Return (X, Y) of the center of cell containing provided text 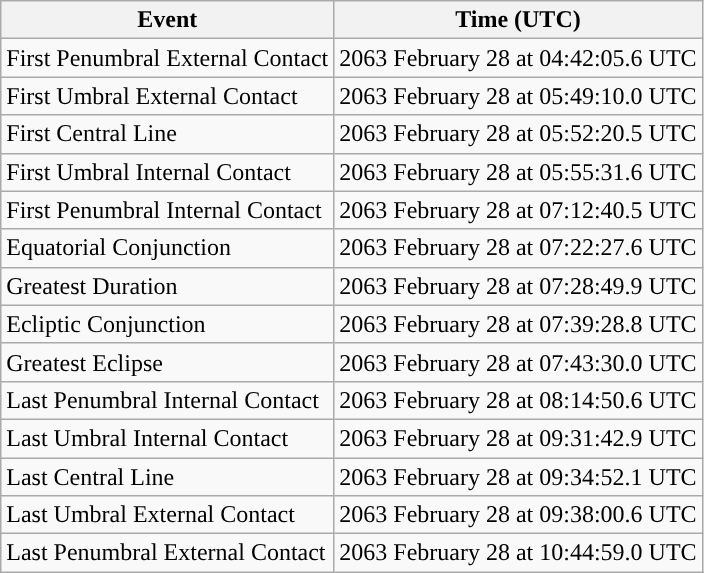
2063 February 28 at 07:22:27.6 UTC (518, 248)
Last Umbral External Contact (168, 515)
2063 February 28 at 04:42:05.6 UTC (518, 58)
First Penumbral External Contact (168, 58)
2063 February 28 at 09:34:52.1 UTC (518, 477)
Last Umbral Internal Contact (168, 438)
First Central Line (168, 134)
Ecliptic Conjunction (168, 324)
Time (UTC) (518, 20)
2063 February 28 at 05:52:20.5 UTC (518, 134)
2063 February 28 at 05:49:10.0 UTC (518, 96)
2063 February 28 at 08:14:50.6 UTC (518, 400)
First Umbral External Contact (168, 96)
First Umbral Internal Contact (168, 172)
Equatorial Conjunction (168, 248)
Greatest Eclipse (168, 362)
2063 February 28 at 07:12:40.5 UTC (518, 210)
2063 February 28 at 07:28:49.9 UTC (518, 286)
2063 February 28 at 10:44:59.0 UTC (518, 553)
2063 February 28 at 07:43:30.0 UTC (518, 362)
Last Central Line (168, 477)
Greatest Duration (168, 286)
2063 February 28 at 09:31:42.9 UTC (518, 438)
Last Penumbral Internal Contact (168, 400)
2063 February 28 at 09:38:00.6 UTC (518, 515)
Event (168, 20)
First Penumbral Internal Contact (168, 210)
Last Penumbral External Contact (168, 553)
2063 February 28 at 05:55:31.6 UTC (518, 172)
2063 February 28 at 07:39:28.8 UTC (518, 324)
